From the cell containing the given text, extract its center point as [X, Y] coordinate. 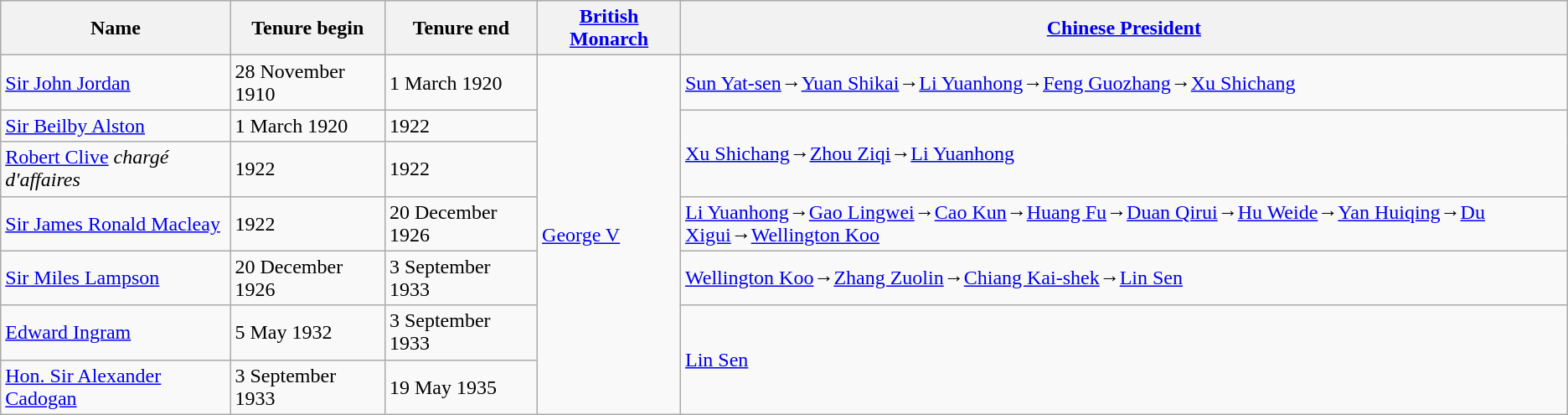
Sun Yat-sen→Yuan Shikai→Li Yuanhong→Feng Guozhang→Xu Shichang [1124, 82]
Name [116, 29]
Lin Sen [1124, 360]
Chinese President [1124, 29]
19 May 1935 [461, 387]
Sir James Ronald Macleay [116, 223]
Tenure begin [307, 29]
Sir Beilby Alston [116, 126]
George V [610, 235]
Hon. Sir Alexander Cadogan [116, 387]
Sir John Jordan [116, 82]
Wellington Koo→Zhang Zuolin→Chiang Kai-shek→Lin Sen [1124, 278]
28 November 1910 [307, 82]
British Monarch [610, 29]
Tenure end [461, 29]
Edward Ingram [116, 332]
Xu Shichang→Zhou Ziqi→Li Yuanhong [1124, 153]
Sir Miles Lampson [116, 278]
Li Yuanhong→Gao Lingwei→Cao Kun→Huang Fu→Duan Qirui→Hu Weide→Yan Huiqing→Du Xigui→Wellington Koo [1124, 223]
5 May 1932 [307, 332]
Robert Clive chargé d'affaires [116, 169]
